Provide the (x, y) coordinate of the cell's center where the given text is located.  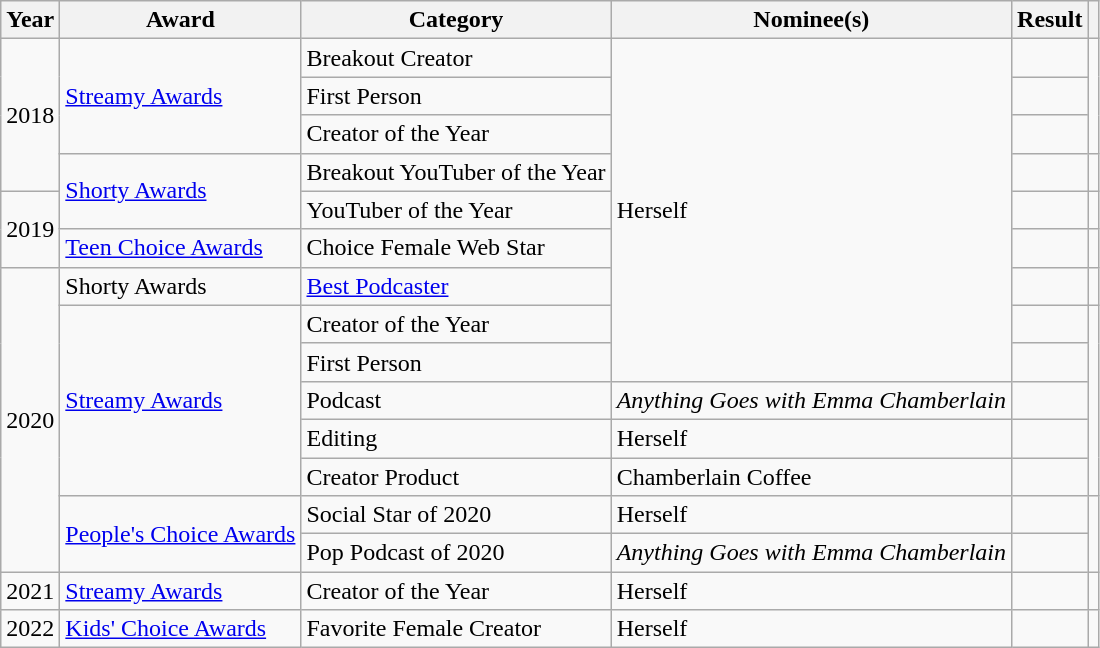
2022 (30, 629)
Category (456, 20)
People's Choice Awards (180, 534)
Favorite Female Creator (456, 629)
Best Podcaster (456, 286)
Chamberlain Coffee (811, 477)
Choice Female Web Star (456, 248)
Podcast (456, 400)
Creator Product (456, 477)
Teen Choice Awards (180, 248)
2018 (30, 115)
Year (30, 20)
YouTuber of the Year (456, 210)
2019 (30, 229)
Social Star of 2020 (456, 515)
2021 (30, 591)
Kids' Choice Awards (180, 629)
Editing (456, 438)
Breakout YouTuber of the Year (456, 172)
Result (1050, 20)
Award (180, 20)
Pop Podcast of 2020 (456, 553)
2020 (30, 419)
Breakout Creator (456, 58)
Nominee(s) (811, 20)
